Determine the [x, y] coordinate at the center of the cell enclosing the given text.  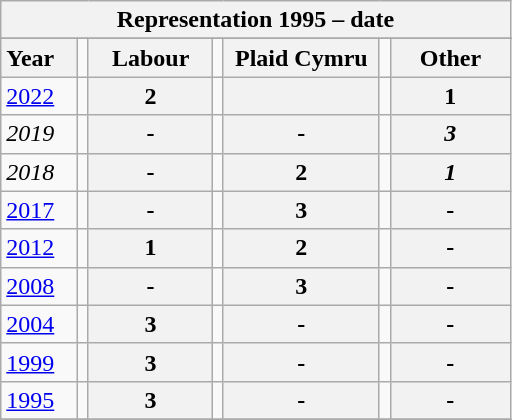
2008 [40, 286]
2004 [40, 324]
Plaid Cymru [301, 58]
2017 [40, 210]
Representation 1995 – date [256, 20]
Year [40, 58]
2018 [40, 172]
Labour [150, 58]
1995 [40, 400]
2019 [40, 134]
1999 [40, 362]
2012 [40, 248]
Other [450, 58]
2022 [40, 96]
